Determine the (x, y) coordinate at the center of the cell enclosing the given text.  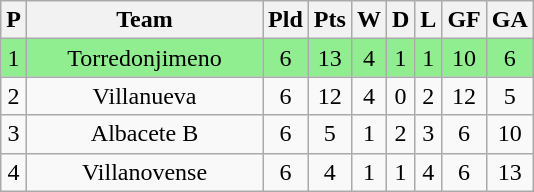
Villanueva (144, 96)
W (368, 20)
L (428, 20)
Torredonjimeno (144, 58)
P (14, 20)
D (400, 20)
Pld (286, 20)
GA (510, 20)
Team (144, 20)
Pts (330, 20)
GF (464, 20)
0 (400, 96)
Villanovense (144, 172)
Albacete B (144, 134)
